Identify which cell holds the provided text, then report its [X, Y] central coordinate. 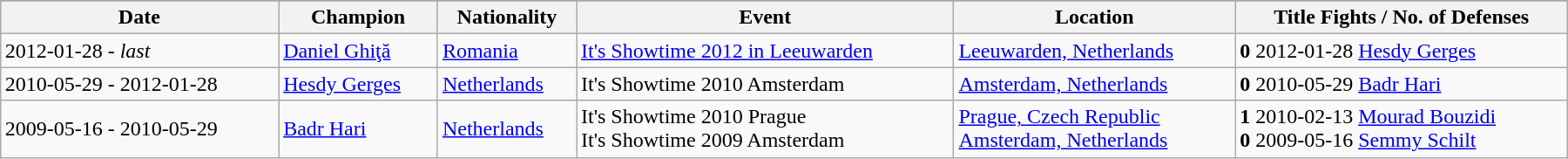
Daniel Ghiţă [359, 51]
Hesdy Gerges [359, 84]
1 2010-02-13 Mourad Bouzidi 0 2009-05-16 Semmy Schilt [1402, 129]
Title Fights / No. of Defenses [1402, 17]
0 2010-05-29 Badr Hari [1402, 84]
0 2012-01-28 Hesdy Gerges [1402, 51]
Amsterdam, Netherlands [1094, 84]
It's Showtime 2010 Amsterdam [765, 84]
It's Showtime 2012 in Leeuwarden [765, 51]
2012-01-28 - last [139, 51]
Leeuwarden, Netherlands [1094, 51]
Romania [507, 51]
Champion [359, 17]
2010-05-29 - 2012-01-28 [139, 84]
2009-05-16 - 2010-05-29 [139, 129]
Prague, Czech Republic Amsterdam, Netherlands [1094, 129]
Badr Hari [359, 129]
Event [765, 17]
It's Showtime 2010 Prague It's Showtime 2009 Amsterdam [765, 129]
Nationality [507, 17]
Location [1094, 17]
Date [139, 17]
